Return the [X, Y] coordinate for the center point of the cell that contains the specified text.  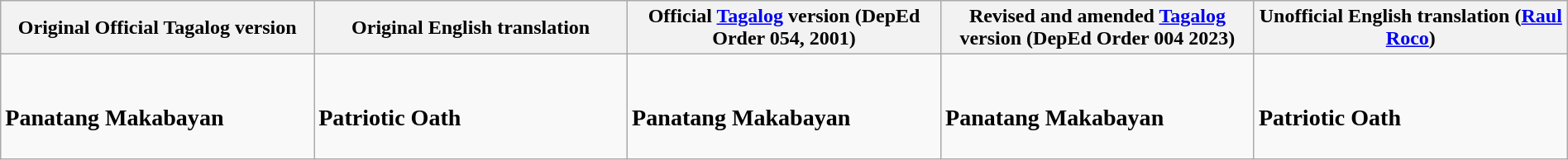
Revised and amended Tagalog version (DepEd Order 004 2023) [1097, 28]
Official Tagalog version (DepEd Order 054, 2001) [784, 28]
Unofficial English translation (Raul Roco) [1411, 28]
Original English translation [471, 28]
Original Official Tagalog version [157, 28]
